Scan for the cell matching the given text and deliver its [x, y] coordinate at center. 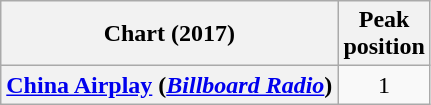
Peakposition [384, 34]
China Airplay (Billboard Radio) [170, 85]
Chart (2017) [170, 34]
1 [384, 85]
